Scan for the cell matching the given text and deliver its [x, y] coordinate at center. 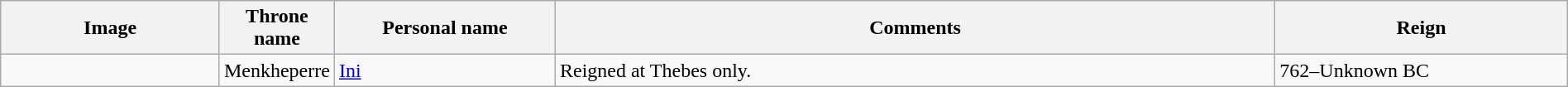
Throne name [276, 28]
Comments [915, 28]
Image [111, 28]
Reigned at Thebes only. [915, 70]
Personal name [445, 28]
Ini [445, 70]
Reign [1421, 28]
Menkheperre [276, 70]
762–Unknown BC [1421, 70]
